From the cell containing the given text, extract its center point as (X, Y) coordinate. 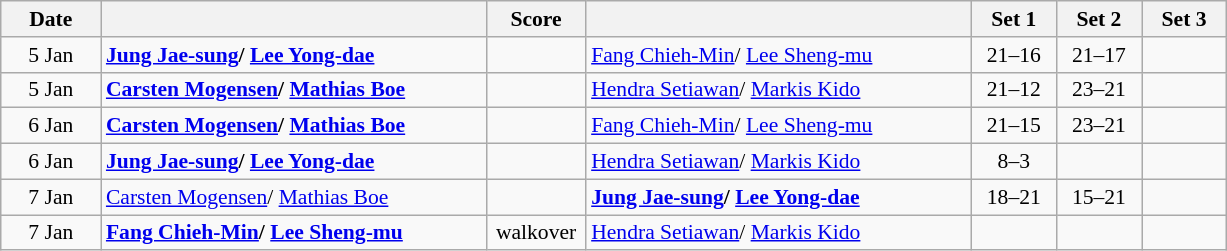
18–21 (1014, 197)
8–3 (1014, 162)
Set 1 (1014, 19)
Set 2 (1098, 19)
21–12 (1014, 90)
21–17 (1098, 55)
21–15 (1014, 126)
15–21 (1098, 197)
Score (536, 19)
Set 3 (1184, 19)
walkover (536, 233)
Date (51, 19)
21–16 (1014, 55)
